Find where the given text appears and provide that cell's center as (X, Y) coordinate. 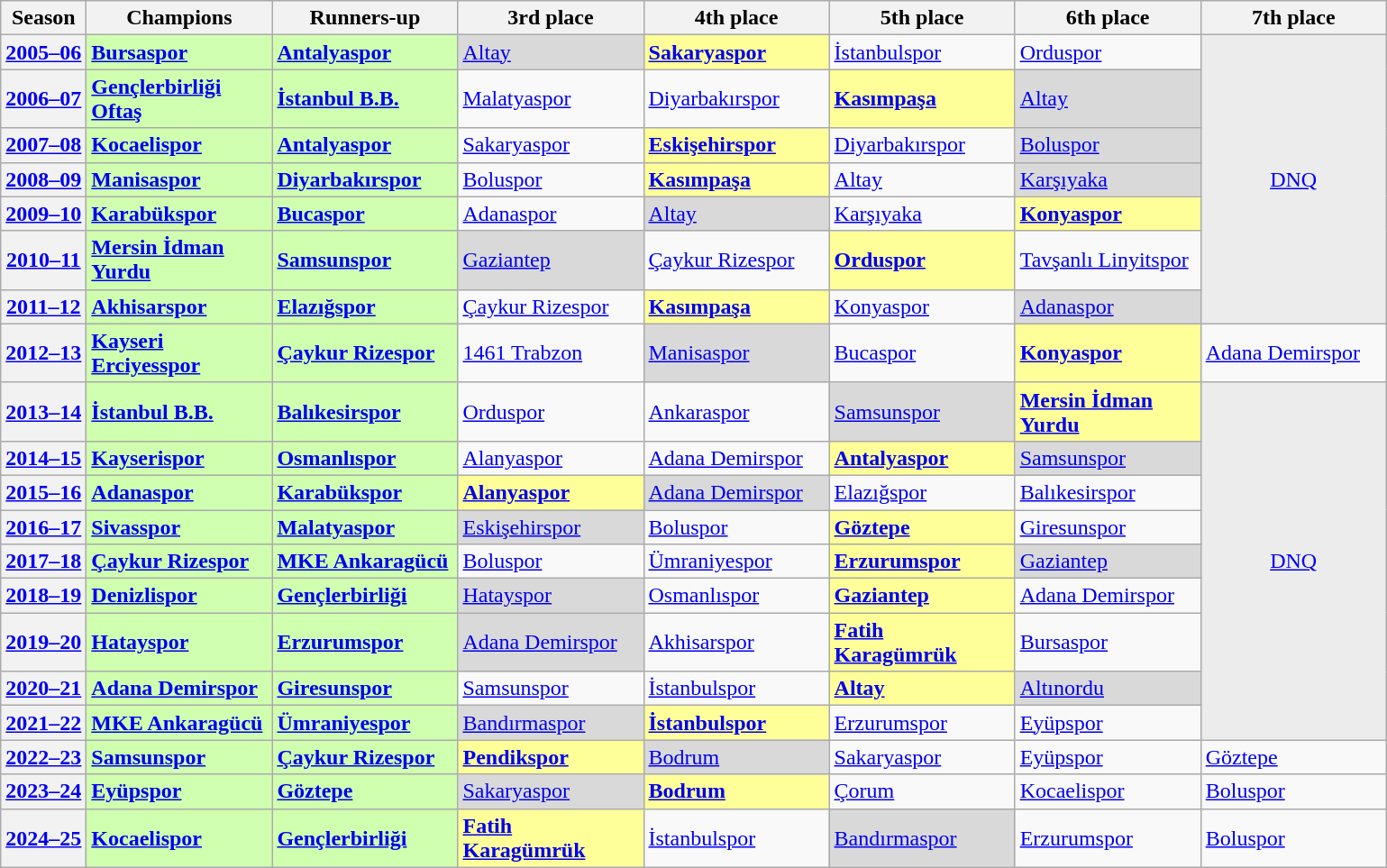
6th place (1108, 18)
1461 Trabzon (551, 353)
2024–25 (43, 838)
2012–13 (43, 353)
Champions (179, 18)
7th place (1293, 18)
2021–22 (43, 723)
Kayseri Erciyesspor (179, 353)
2008–09 (43, 179)
Runners-up (365, 18)
2020–21 (43, 689)
Sivasspor (179, 527)
Pendikspor (551, 757)
Season (43, 18)
Altınordu (1108, 689)
3rd place (551, 18)
2016–17 (43, 527)
2017–18 (43, 562)
Denizlispor (179, 596)
2006–07 (43, 99)
2010–11 (43, 260)
Çorum (922, 791)
5th place (922, 18)
2007–08 (43, 145)
2015–16 (43, 492)
2014–15 (43, 458)
2011–12 (43, 306)
2009–10 (43, 214)
Gençlerbirliği Oftaş (179, 99)
2022–23 (43, 757)
2019–20 (43, 642)
Kayserispor (179, 458)
2013–14 (43, 411)
4th place (736, 18)
2005–06 (43, 52)
Tavşanlı Linyitspor (1108, 260)
2023–24 (43, 791)
Ankaraspor (736, 411)
2018–19 (43, 596)
